Extract the (X, Y) coordinate from the center of the cell holding the provided text.  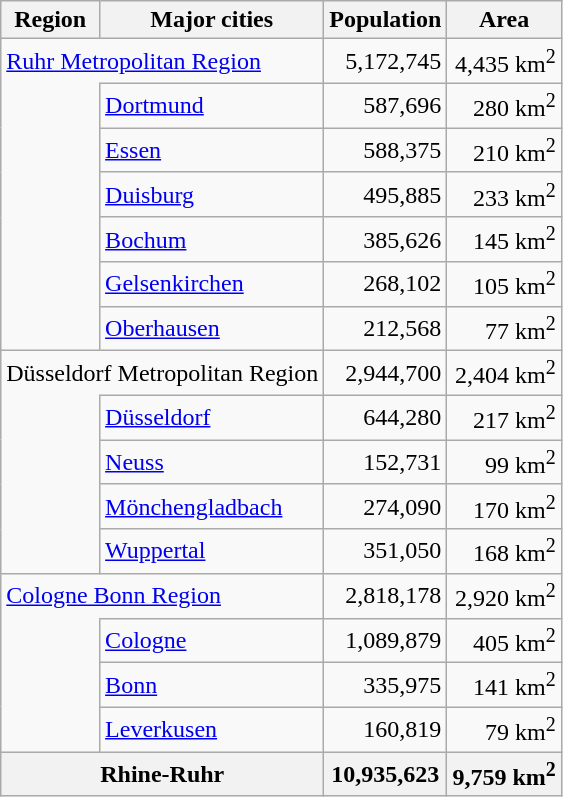
Bonn (212, 686)
Düsseldorf (212, 418)
Wuppertal (212, 552)
170 km2 (504, 506)
Ruhr Metropolitan Region (162, 62)
Mönchengladbach (212, 506)
217 km2 (504, 418)
280 km2 (504, 106)
4,435 km2 (504, 62)
10,935,623 (386, 774)
Oberhausen (212, 328)
Cologne Bonn Region (162, 596)
Düsseldorf Metropolitan Region (162, 374)
233 km2 (504, 194)
99 km2 (504, 462)
335,975 (386, 686)
145 km2 (504, 240)
77 km2 (504, 328)
Rhine-Ruhr (162, 774)
210 km2 (504, 150)
268,102 (386, 284)
Essen (212, 150)
9,759 km2 (504, 774)
Population (386, 20)
105 km2 (504, 284)
644,280 (386, 418)
2,818,178 (386, 596)
Bochum (212, 240)
Major cities (212, 20)
351,050 (386, 552)
Area (504, 20)
141 km2 (504, 686)
5,172,745 (386, 62)
2,404 km2 (504, 374)
152,731 (386, 462)
2,920 km2 (504, 596)
79 km2 (504, 730)
495,885 (386, 194)
Cologne (212, 640)
168 km2 (504, 552)
2,944,700 (386, 374)
Leverkusen (212, 730)
Duisburg (212, 194)
Dortmund (212, 106)
1,089,879 (386, 640)
588,375 (386, 150)
212,568 (386, 328)
274,090 (386, 506)
405 km2 (504, 640)
Region (50, 20)
385,626 (386, 240)
160,819 (386, 730)
Neuss (212, 462)
587,696 (386, 106)
Gelsenkirchen (212, 284)
